Provide the (x, y) coordinate of the cell's center where the given text is located.  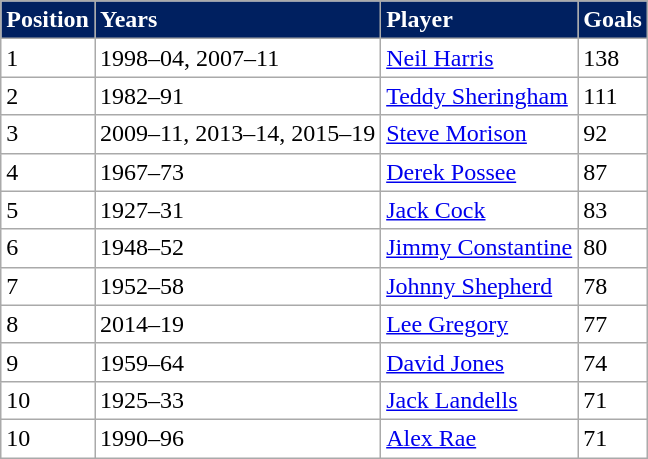
Position (48, 20)
1990–96 (237, 438)
1959–64 (237, 362)
4 (48, 172)
92 (613, 134)
74 (613, 362)
87 (613, 172)
Player (480, 20)
Lee Gregory (480, 324)
1948–52 (237, 248)
Jimmy Constantine (480, 248)
Goals (613, 20)
Steve Morison (480, 134)
Alex Rae (480, 438)
1925–33 (237, 400)
Jack Landells (480, 400)
8 (48, 324)
Neil Harris (480, 58)
Derek Possee (480, 172)
2009–11, 2013–14, 2015–19 (237, 134)
1998–04, 2007–11 (237, 58)
111 (613, 96)
Teddy Sheringham (480, 96)
Johnny Shepherd (480, 286)
7 (48, 286)
1 (48, 58)
1967–73 (237, 172)
78 (613, 286)
9 (48, 362)
David Jones (480, 362)
2 (48, 96)
1927–31 (237, 210)
77 (613, 324)
3 (48, 134)
1982–91 (237, 96)
1952–58 (237, 286)
Jack Cock (480, 210)
80 (613, 248)
83 (613, 210)
5 (48, 210)
Years (237, 20)
138 (613, 58)
2014–19 (237, 324)
6 (48, 248)
